Locate the cell with the specified text and output its (X, Y) center coordinate. 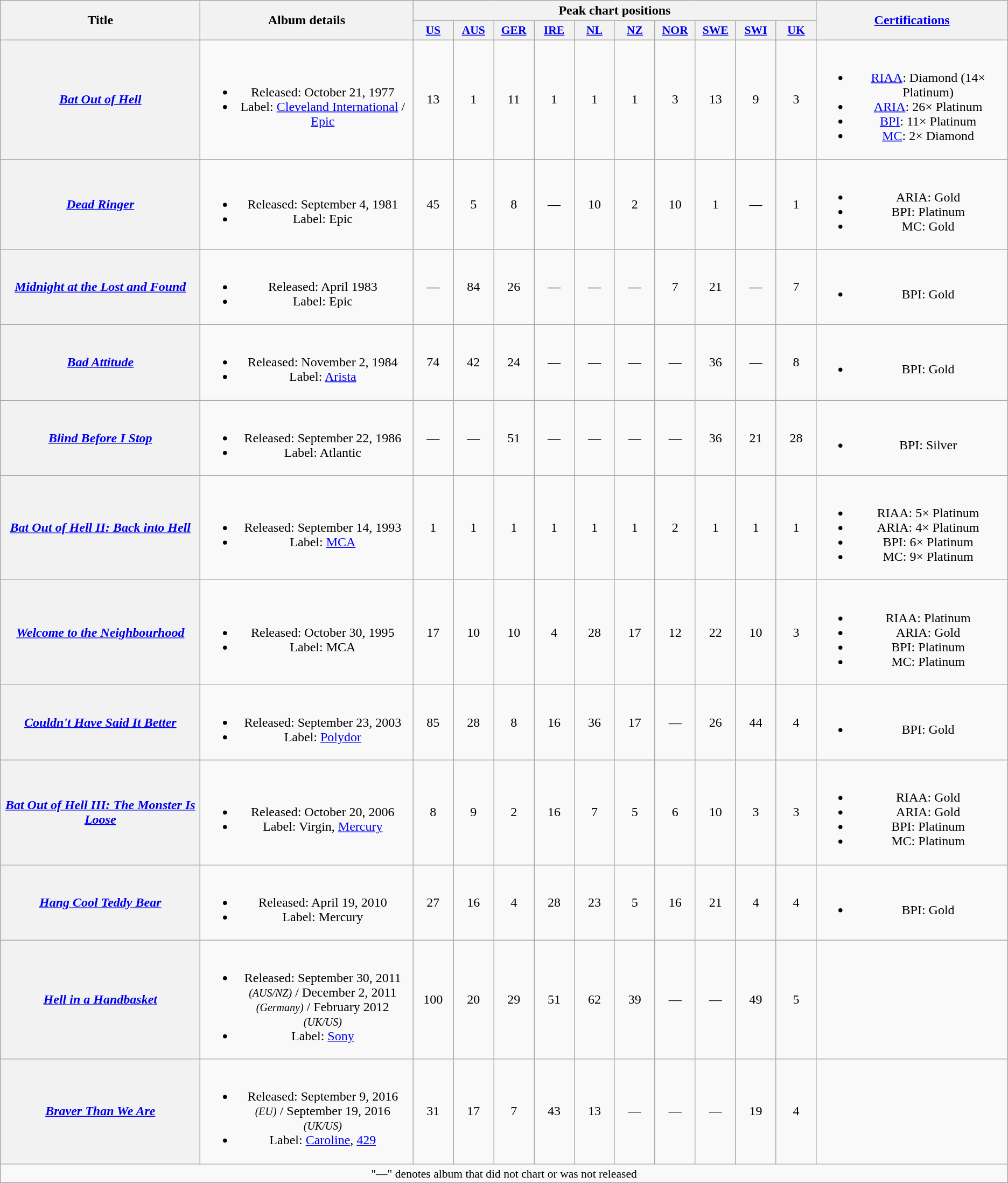
23 (594, 902)
Hell in a Handbasket (100, 1000)
Bat Out of Hell II: Back into Hell (100, 528)
RIAA: 5× PlatinumARIA: 4× PlatinumBPI: 6× PlatinumMC: 9× Platinum (912, 528)
GER (514, 31)
85 (433, 722)
27 (433, 902)
Braver Than We Are (100, 1111)
Title (100, 20)
Welcome to the Neighbourhood (100, 632)
22 (715, 632)
42 (474, 363)
49 (756, 1000)
19 (756, 1111)
62 (594, 1000)
Released: September 14, 1993Label: MCA (307, 528)
RIAA: GoldARIA: GoldBPI: PlatinumMC: Platinum (912, 812)
BPI: Silver (912, 438)
Blind Before I Stop (100, 438)
RIAA: Diamond (14× Platinum)ARIA: 26× PlatinumBPI: 11× PlatinumMC: 2× Diamond (912, 99)
Dead Ringer (100, 205)
44 (756, 722)
Released: October 20, 2006Label: Virgin, Mercury (307, 812)
Released: April 19, 2010Label: Mercury (307, 902)
Released: September 4, 1981Label: Epic (307, 205)
Released: November 2, 1984Label: Arista (307, 363)
Bat Out of Hell (100, 99)
AUS (474, 31)
SWI (756, 31)
43 (555, 1111)
Midnight at the Lost and Found (100, 287)
NL (594, 31)
US (433, 31)
Peak chart positions (615, 11)
29 (514, 1000)
20 (474, 1000)
Released: April 1983Label: Epic (307, 287)
NOR (675, 31)
100 (433, 1000)
Released: September 30, 2011 (AUS/NZ) / December 2, 2011 (Germany) / February 2012 (UK/US)Label: Sony (307, 1000)
45 (433, 205)
6 (675, 812)
12 (675, 632)
UK (796, 31)
Certifications (912, 20)
11 (514, 99)
Album details (307, 20)
SWE (715, 31)
IRE (555, 31)
Bad Attitude (100, 363)
ARIA: GoldBPI: PlatinumMC: Gold (912, 205)
Bat Out of Hell III: The Monster Is Loose (100, 812)
Released: October 30, 1995Label: MCA (307, 632)
84 (474, 287)
39 (634, 1000)
"—" denotes album that did not chart or was not released (504, 1173)
31 (433, 1111)
Hang Cool Teddy Bear (100, 902)
Couldn't Have Said It Better (100, 722)
Released: October 21, 1977Label: Cleveland International / Epic (307, 99)
24 (514, 363)
74 (433, 363)
RIAA: PlatinumARIA: GoldBPI: PlatinumMC: Platinum (912, 632)
Released: September 22, 1986Label: Atlantic (307, 438)
Released: September 9, 2016 (EU) / September 19, 2016 (UK/US)Label: Caroline, 429 (307, 1111)
NZ (634, 31)
Released: September 23, 2003Label: Polydor (307, 722)
